Provide the [X, Y] coordinate of the cell's center where the given text is located.  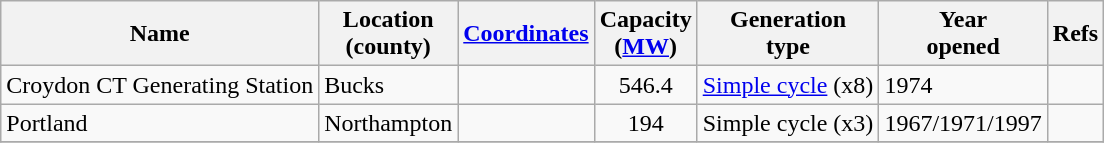
1967/1971/1997 [963, 123]
Simple cycle (x3) [788, 123]
Coordinates [526, 34]
546.4 [646, 85]
Simple cycle (x8) [788, 85]
Location(county) [388, 34]
Capacity(MW) [646, 34]
Name [160, 34]
Bucks [388, 85]
Northampton [388, 123]
Croydon CT Generating Station [160, 85]
Portland [160, 123]
Generationtype [788, 34]
Refs [1075, 34]
Yearopened [963, 34]
194 [646, 123]
1974 [963, 85]
